Identify which cell holds the provided text, then report its (x, y) central coordinate. 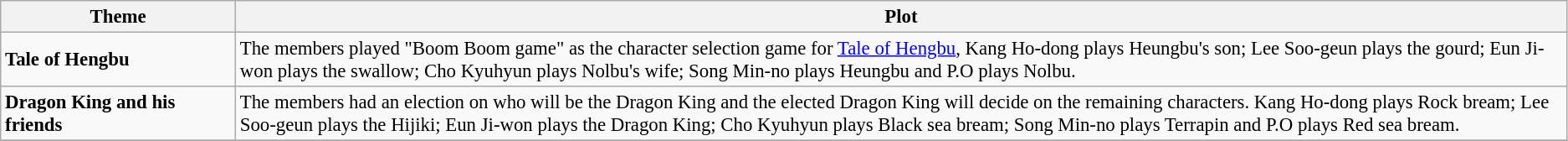
Theme (119, 17)
Plot (902, 17)
Dragon King and his friends (119, 114)
Tale of Hengbu (119, 60)
